Capture the cell that displays the provided text and extract its (X, Y) central coordinate. 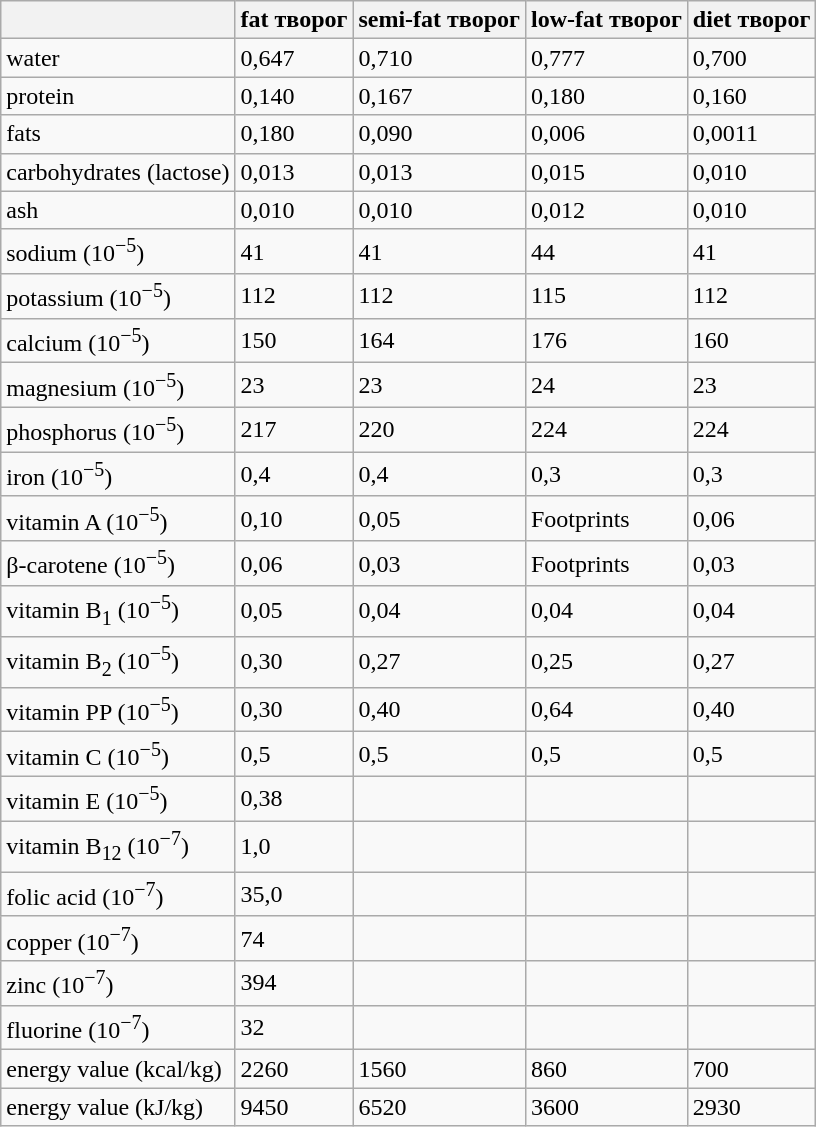
water (118, 58)
potassium (10−5) (118, 296)
0,167 (440, 96)
0,25 (606, 662)
vitamin E (10−5) (118, 798)
0,64 (606, 710)
74 (294, 938)
ash (118, 210)
860 (606, 1069)
fats (118, 134)
zinc (10−7) (118, 984)
vitamin A (10−5) (118, 518)
32 (294, 1028)
vitamin PP (10−5) (118, 710)
fat творог (294, 20)
24 (606, 386)
magnesium (10−5) (118, 386)
vitamin B12 (10−7) (118, 846)
160 (752, 340)
vitamin B1 (10−5) (118, 612)
164 (440, 340)
low-fat творог (606, 20)
2260 (294, 1069)
0,015 (606, 172)
3600 (606, 1107)
700 (752, 1069)
energy value (kcal/kg) (118, 1069)
0,012 (606, 210)
copper (10−7) (118, 938)
semi-fat творог (440, 20)
150 (294, 340)
115 (606, 296)
35,0 (294, 894)
diet творог (752, 20)
0,140 (294, 96)
176 (606, 340)
0,160 (752, 96)
0,0011 (752, 134)
iron (10−5) (118, 474)
1560 (440, 1069)
220 (440, 430)
energy value (kJ/kg) (118, 1107)
folic acid (10−7) (118, 894)
fluorine (10−7) (118, 1028)
217 (294, 430)
vitamin B2 (10−5) (118, 662)
calcium (10−5) (118, 340)
sodium (10−5) (118, 252)
0,10 (294, 518)
vitamin C (10−5) (118, 754)
44 (606, 252)
1,0 (294, 846)
protein (118, 96)
0,700 (752, 58)
394 (294, 984)
carbohydrates (lactose) (118, 172)
0,777 (606, 58)
β-carotene (10−5) (118, 564)
6520 (440, 1107)
0,006 (606, 134)
9450 (294, 1107)
0,647 (294, 58)
phosphorus (10−5) (118, 430)
0,710 (440, 58)
0,090 (440, 134)
0,38 (294, 798)
2930 (752, 1107)
